Scan for the cell matching the given text and deliver its (x, y) coordinate at center. 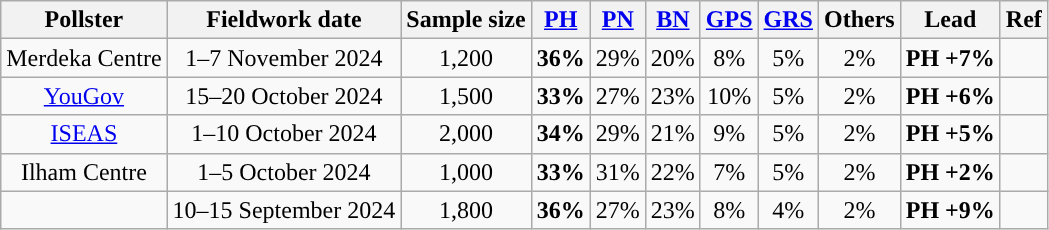
PH +2% (950, 172)
Fieldwork date (284, 20)
ISEAS (84, 134)
PH +6% (950, 96)
1–7 November 2024 (284, 58)
15–20 October 2024 (284, 96)
34% (560, 134)
BN (672, 20)
Others (860, 20)
GPS (729, 20)
21% (672, 134)
Pollster (84, 20)
PH +9% (950, 210)
YouGov (84, 96)
1–5 October 2024 (284, 172)
7% (729, 172)
10% (729, 96)
PH +5% (950, 134)
GRS (788, 20)
9% (729, 134)
Ref (1024, 20)
PN (618, 20)
Ilham Centre (84, 172)
PH +7% (950, 58)
22% (672, 172)
20% (672, 58)
10–15 September 2024 (284, 210)
Lead (950, 20)
2,000 (466, 134)
1,200 (466, 58)
PH (560, 20)
Sample size (466, 20)
4% (788, 210)
1,500 (466, 96)
31% (618, 172)
Merdeka Centre (84, 58)
1,000 (466, 172)
1–10 October 2024 (284, 134)
1,800 (466, 210)
